From the cell containing the given text, extract its center point as [x, y] coordinate. 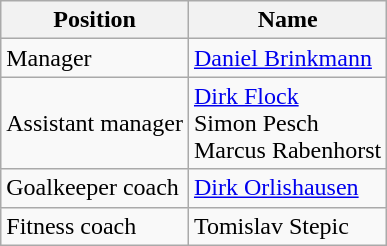
Position [95, 20]
Dirk Flock Simon Pesch Marcus Rabenhorst [287, 123]
Name [287, 20]
Manager [95, 58]
Assistant manager [95, 123]
Fitness coach [95, 226]
Dirk Orlishausen [287, 188]
Daniel Brinkmann [287, 58]
Goalkeeper coach [95, 188]
Tomislav Stepic [287, 226]
